Provide the [x, y] coordinate of the cell's center where the given text is located.  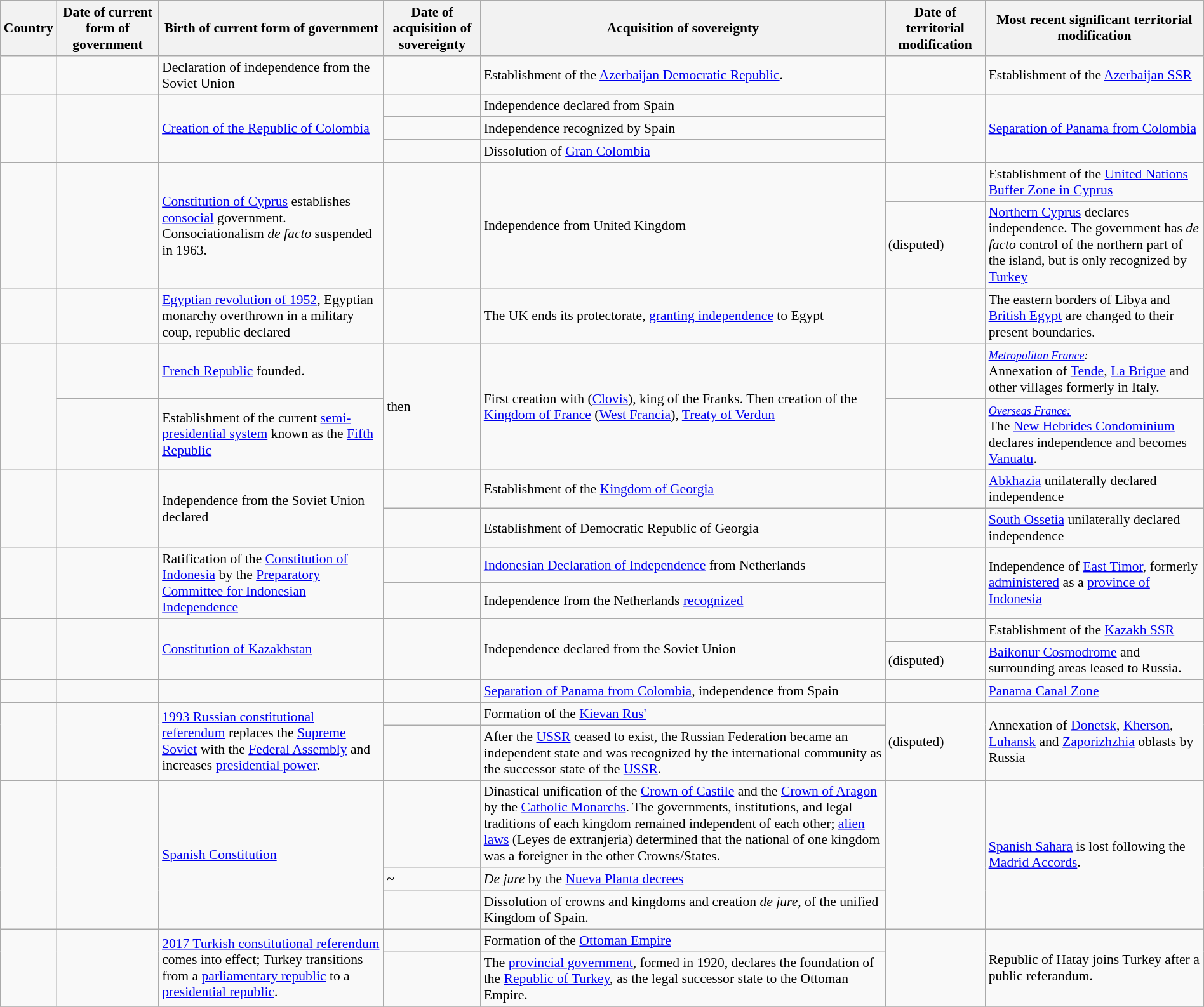
Declaration of independence from the Soviet Union [271, 75]
De jure by the Nueva Planta decrees [683, 879]
French Republic founded. [271, 371]
Independence from the Netherlands recognized [683, 601]
Republic of Hatay joins Turkey after a public referandum. [1095, 968]
Metropolitan France:Annexation of Tende, La Brigue and other villages formerly in Italy. [1095, 371]
Date of current form of government [108, 28]
Indonesian Declaration of Independence from Netherlands [683, 565]
Birth of current form of government [271, 28]
Creation of the Republic of Colombia [271, 128]
Date of acquisition of sovereignty [432, 28]
Overseas France:The New Hebrides Condominium declares independence and becomes Vanuatu. [1095, 434]
Formation of the Kievan Rus' [683, 714]
Independence declared from the Soviet Union [683, 649]
Dissolution of crowns and kingdoms and creation de jure, of the unified Kingdom of Spain. [683, 909]
1993 Russian constitutional referendum replaces the Supreme Soviet with the Federal Assembly and increases presidential power. [271, 742]
Ratification of the Constitution of Indonesia by the Preparatory Committee for Indonesian Independence [271, 583]
Establishment of the Kazakh SSR [1095, 630]
Establishment of the Azerbaijan SSR [1095, 75]
South Ossetia unilaterally declared independence [1095, 528]
Constitution of Kazakhstan [271, 649]
Independence of East Timor, formerly administered as a province of Indonesia [1095, 583]
Independence from United Kingdom [683, 226]
Separation of Panama from Colombia [1095, 128]
Formation of the Ottoman Empire [683, 940]
Independence recognized by Spain [683, 129]
First creation with (Clovis), king of the Franks. Then creation of the Kingdom of France (West Francia), Treaty of Verdun [683, 406]
Most recent significant territorial modification [1095, 28]
then [432, 406]
Dissolution of Gran Colombia [683, 151]
Spanish Constitution [271, 855]
Establishment of the Azerbaijan Democratic Republic. [683, 75]
Spanish Sahara is lost following the Madrid Accords. [1095, 855]
The UK ends its protectorate, granting independence to Egypt [683, 316]
Annexation of Donetsk, Kherson, Luhansk and Zaporizhzhia oblasts by Russia [1095, 742]
Separation of Panama from Colombia, independence from Spain [683, 691]
2017 Turkish constitutional referendum comes into effect; Turkey transitions from a parliamentary republic to a presidential republic. [271, 968]
The eastern borders of Libya and British Egypt are changed to their present boundaries. [1095, 316]
Northern Cyprus declares independence. The government has de facto control of the northern part of the island, but is only recognized by Turkey [1095, 245]
Panama Canal Zone [1095, 691]
Egyptian revolution of 1952, Egyptian monarchy overthrown in a military coup, republic declared [271, 316]
Constitution of Cyprus establishes consocial government. Consociationalism de facto suspended in 1963. [271, 226]
Establishment of the current semi-presidential system known as the Fifth Republic [271, 434]
Country [29, 28]
Independence declared from Spain [683, 106]
~ [432, 879]
Independence from the Soviet Union declared [271, 509]
Acquisition of sovereignty [683, 28]
Abkhazia unilaterally declared independence [1095, 489]
The provincial government, formed in 1920, declares the foundation of the Republic of Turkey, as the legal successor state to the Ottoman Empire. [683, 979]
Establishment of the United Nations Buffer Zone in Cyprus [1095, 182]
Establishment of Democratic Republic of Georgia [683, 528]
Baikonur Cosmodrome and surrounding areas leased to Russia. [1095, 660]
Date of territorial modification [935, 28]
Establishment of the Kingdom of Georgia [683, 489]
